Find where the given text appears and provide that cell's center as (x, y) coordinate. 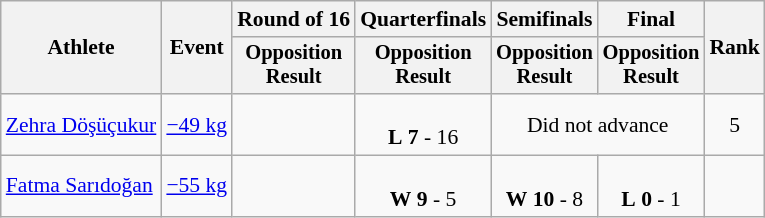
Zehra Döşüçukur (82, 124)
L 0 - 1 (652, 186)
Final (652, 19)
−49 kg (196, 124)
W 10 - 8 (544, 186)
Quarterfinals (423, 19)
5 (734, 124)
Fatma Sarıdoğan (82, 186)
−55 kg (196, 186)
W 9 - 5 (423, 186)
Did not advance (598, 124)
Semifinals (544, 19)
Round of 16 (294, 19)
L 7 - 16 (423, 124)
Rank (734, 48)
Athlete (82, 48)
Event (196, 48)
